Find where the given text appears and provide that cell's center as (x, y) coordinate. 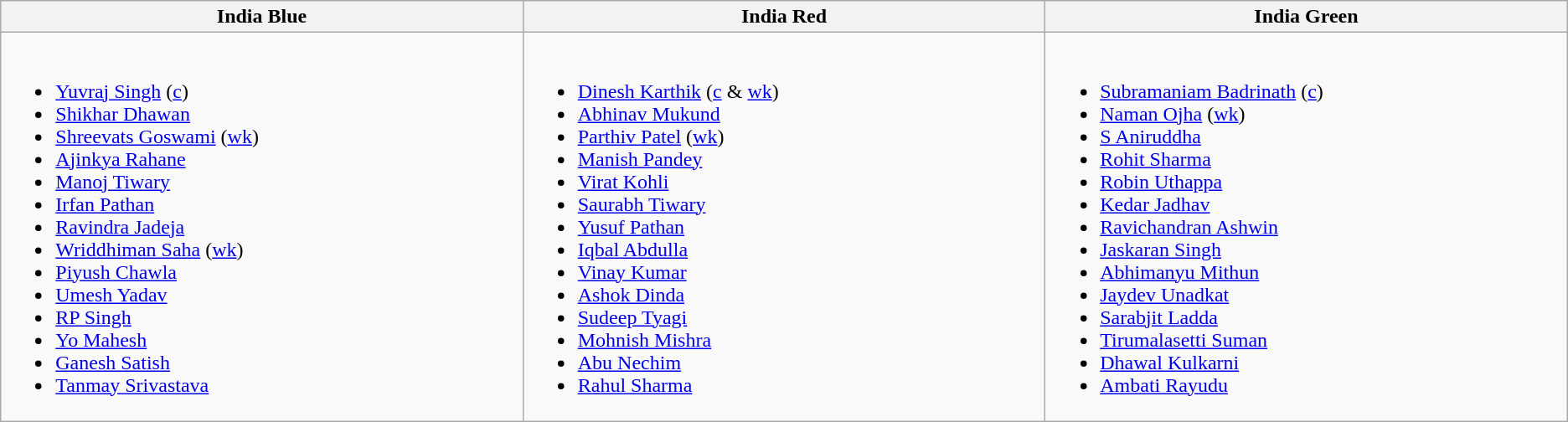
India Red (784, 17)
India Green (1307, 17)
India Blue (261, 17)
